Return (x, y) of the center of cell containing provided text 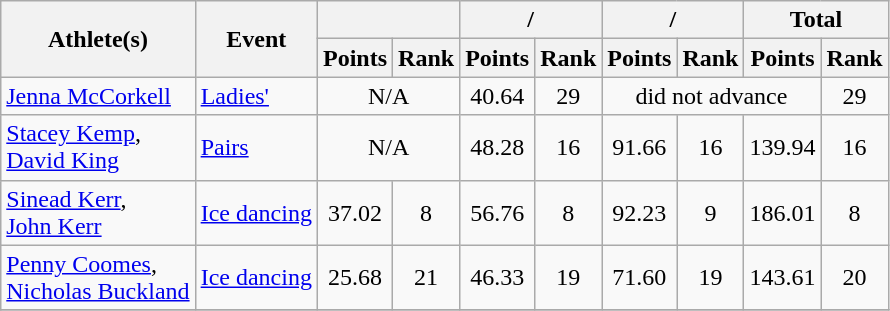
Pairs (256, 148)
56.76 (498, 212)
Penny Coomes, Nicholas Buckland (98, 278)
139.94 (782, 148)
91.66 (640, 148)
40.64 (498, 96)
9 (710, 212)
21 (426, 278)
Total (816, 20)
Ladies' (256, 96)
48.28 (498, 148)
did not advance (712, 96)
Jenna McCorkell (98, 96)
Stacey Kemp, David King (98, 148)
46.33 (498, 278)
186.01 (782, 212)
37.02 (354, 212)
92.23 (640, 212)
25.68 (354, 278)
Event (256, 39)
Sinead Kerr, John Kerr (98, 212)
Athlete(s) (98, 39)
143.61 (782, 278)
71.60 (640, 278)
20 (854, 278)
